Capture the cell that displays the provided text and extract its (X, Y) central coordinate. 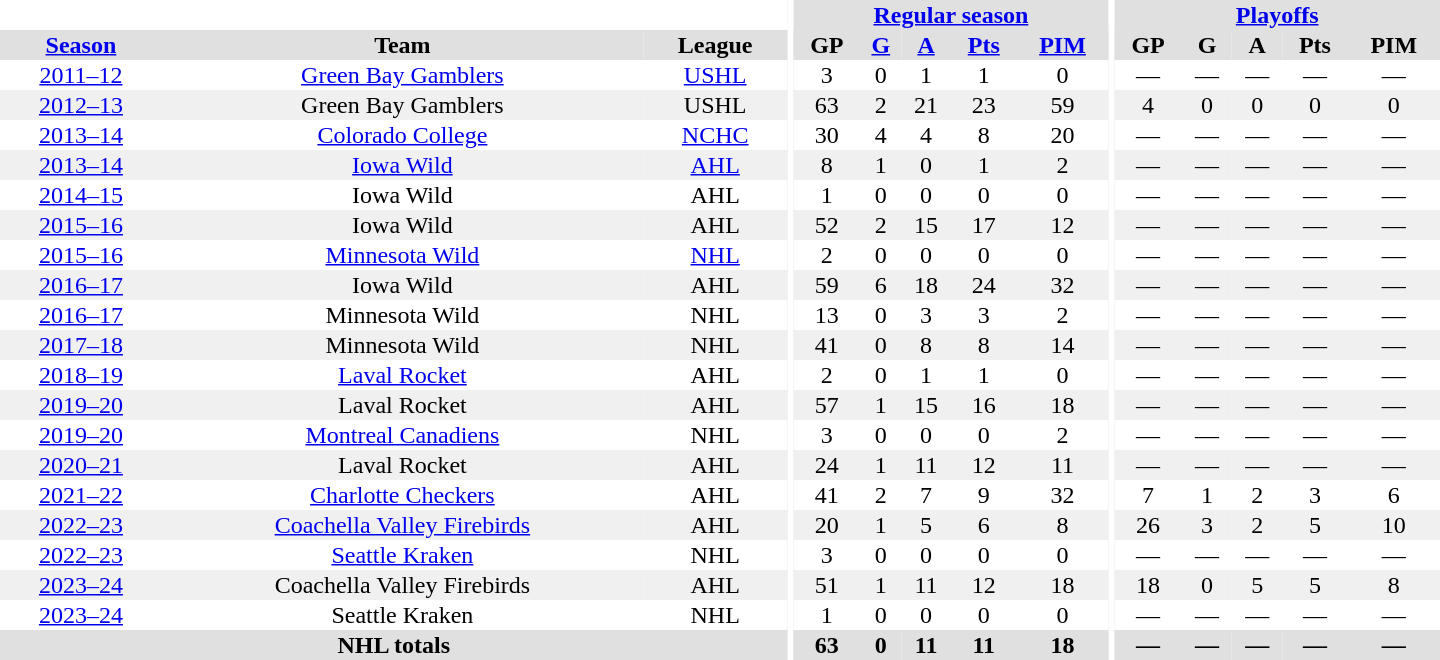
2021–22 (81, 495)
NCHC (716, 135)
30 (827, 135)
2014–15 (81, 195)
Colorado College (402, 135)
Team (402, 45)
Season (81, 45)
14 (1062, 345)
10 (1394, 525)
Regular season (951, 15)
23 (984, 105)
13 (827, 315)
League (716, 45)
21 (926, 105)
9 (984, 495)
2020–21 (81, 465)
52 (827, 225)
16 (984, 405)
2017–18 (81, 345)
NHL totals (394, 645)
17 (984, 225)
2018–19 (81, 375)
Playoffs (1277, 15)
26 (1148, 525)
2011–12 (81, 75)
Charlotte Checkers (402, 495)
Montreal Canadiens (402, 435)
51 (827, 585)
57 (827, 405)
2012–13 (81, 105)
